Locate the cell with the specified text and output its [X, Y] center coordinate. 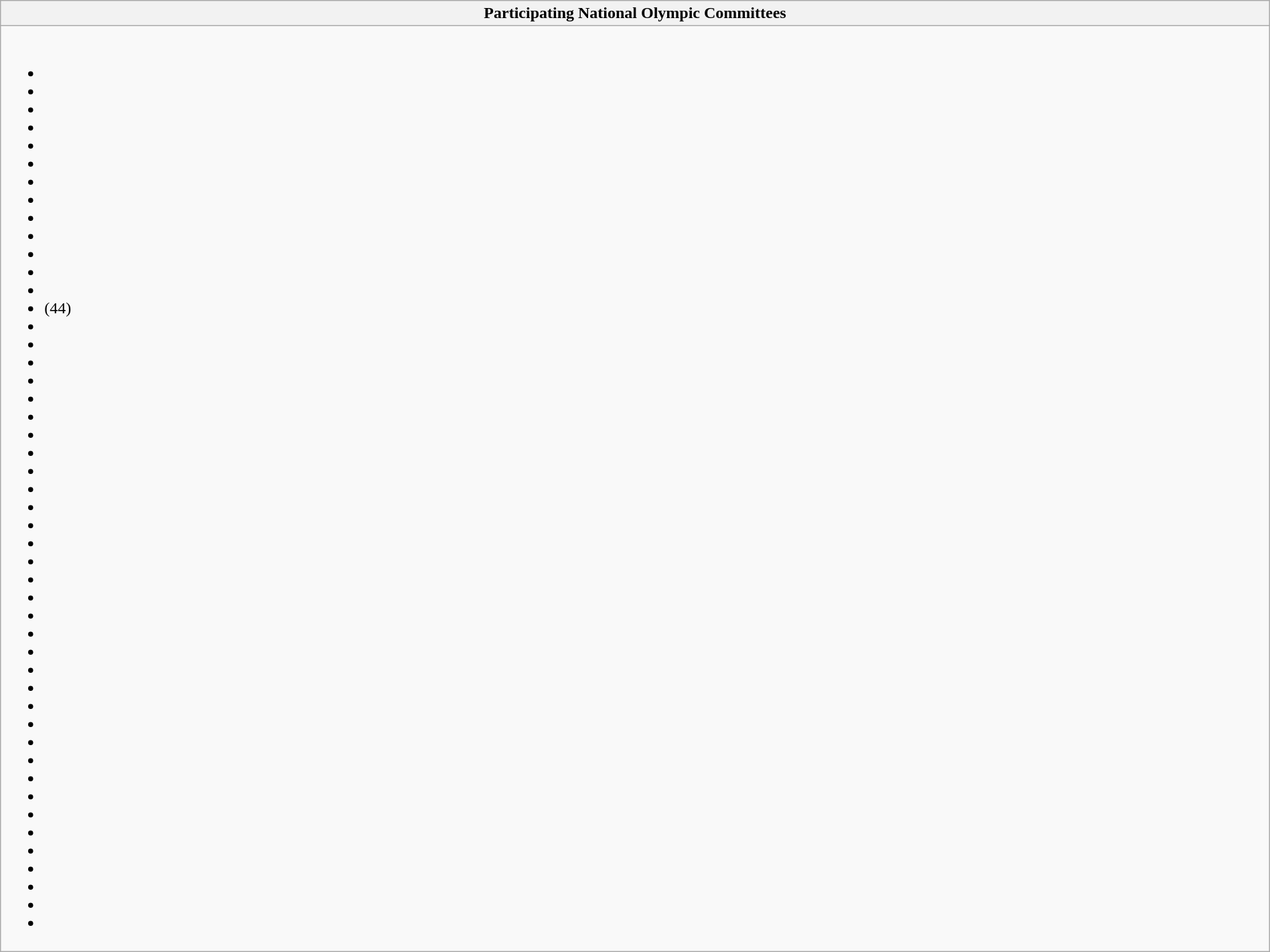
Participating National Olympic Committees [635, 13]
(44) [635, 489]
